Return the [X, Y] coordinate for the center point of the cell that contains the specified text.  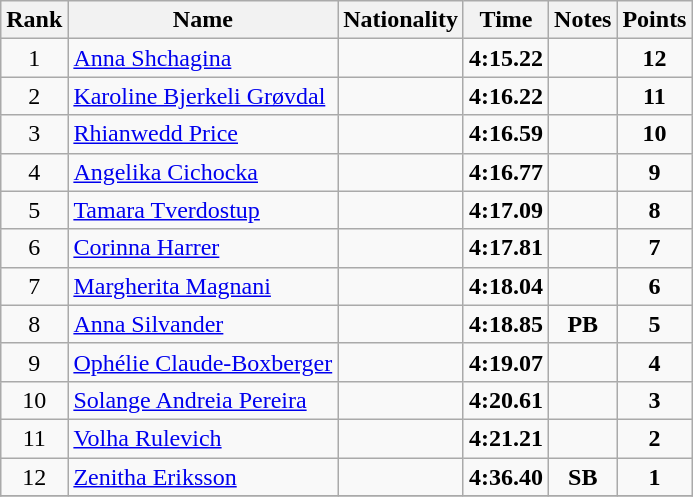
Margherita Magnani [203, 286]
4:16.77 [506, 172]
4:21.21 [506, 438]
Tamara Tverdostup [203, 210]
Ophélie Claude-Boxberger [203, 362]
Rank [34, 20]
Points [654, 20]
Anna Silvander [203, 324]
Angelika Cichocka [203, 172]
Volha Rulevich [203, 438]
Nationality [401, 20]
Notes [583, 20]
4:19.07 [506, 362]
Zenitha Eriksson [203, 477]
PB [583, 324]
Time [506, 20]
4:17.81 [506, 248]
4:16.22 [506, 96]
Rhianwedd Price [203, 134]
4:17.09 [506, 210]
4:16.59 [506, 134]
Corinna Harrer [203, 248]
4:18.04 [506, 286]
Solange Andreia Pereira [203, 400]
Name [203, 20]
4:36.40 [506, 477]
4:15.22 [506, 58]
Anna Shchagina [203, 58]
Karoline Bjerkeli Grøvdal [203, 96]
SB [583, 477]
4:20.61 [506, 400]
4:18.85 [506, 324]
